From the cell containing the given text, extract its center point as [X, Y] coordinate. 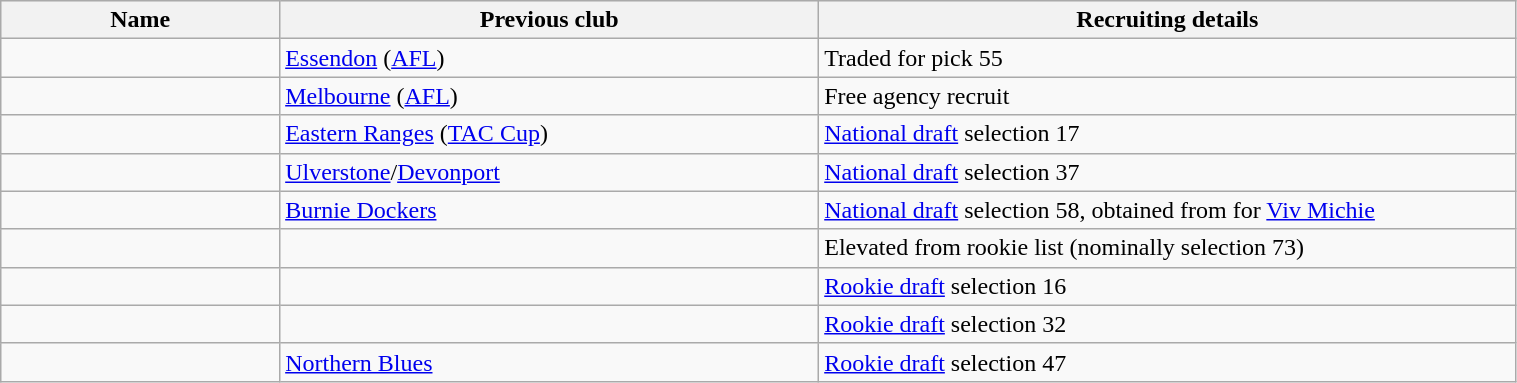
Rookie draft selection 32 [1168, 324]
Rookie draft selection 16 [1168, 286]
Name [140, 20]
Eastern Ranges (TAC Cup) [550, 134]
Traded for pick 55 [1168, 58]
National draft selection 17 [1168, 134]
Essendon (AFL) [550, 58]
Recruiting details [1168, 20]
Previous club [550, 20]
Northern Blues [550, 362]
Melbourne (AFL) [550, 96]
Burnie Dockers [550, 210]
Elevated from rookie list (nominally selection 73) [1168, 248]
Rookie draft selection 47 [1168, 362]
Ulverstone/Devonport [550, 172]
Free agency recruit [1168, 96]
National draft selection 58, obtained from for Viv Michie [1168, 210]
National draft selection 37 [1168, 172]
